Identify which cell holds the provided text, then report its (x, y) central coordinate. 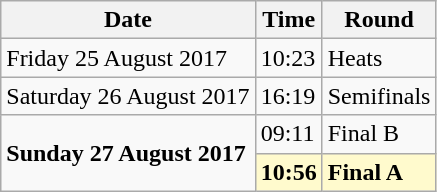
Date (128, 20)
Final A (379, 172)
Saturday 26 August 2017 (128, 96)
16:19 (288, 96)
10:56 (288, 172)
Heats (379, 58)
Time (288, 20)
Friday 25 August 2017 (128, 58)
Final B (379, 134)
Semifinals (379, 96)
09:11 (288, 134)
10:23 (288, 58)
Sunday 27 August 2017 (128, 153)
Round (379, 20)
